Find where the given text appears and provide that cell's center as [x, y] coordinate. 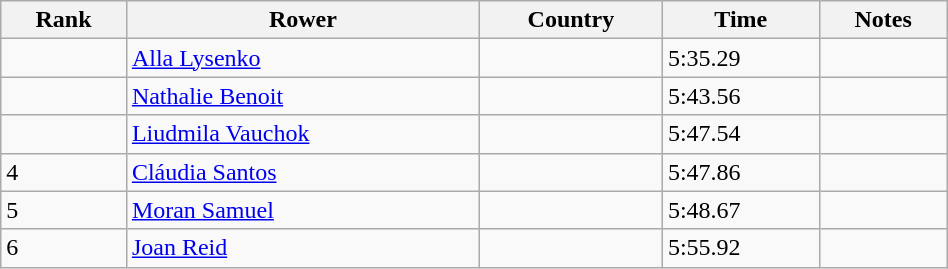
5:47.86 [740, 172]
Cláudia Santos [302, 172]
Nathalie Benoit [302, 96]
Time [740, 20]
Notes [883, 20]
5:43.56 [740, 96]
4 [64, 172]
Liudmila Vauchok [302, 134]
Alla Lysenko [302, 58]
5:47.54 [740, 134]
Country [570, 20]
Rower [302, 20]
5:48.67 [740, 210]
5:35.29 [740, 58]
5:55.92 [740, 248]
5 [64, 210]
Joan Reid [302, 248]
6 [64, 248]
Moran Samuel [302, 210]
Rank [64, 20]
